From the cell containing the given text, extract its center point as [x, y] coordinate. 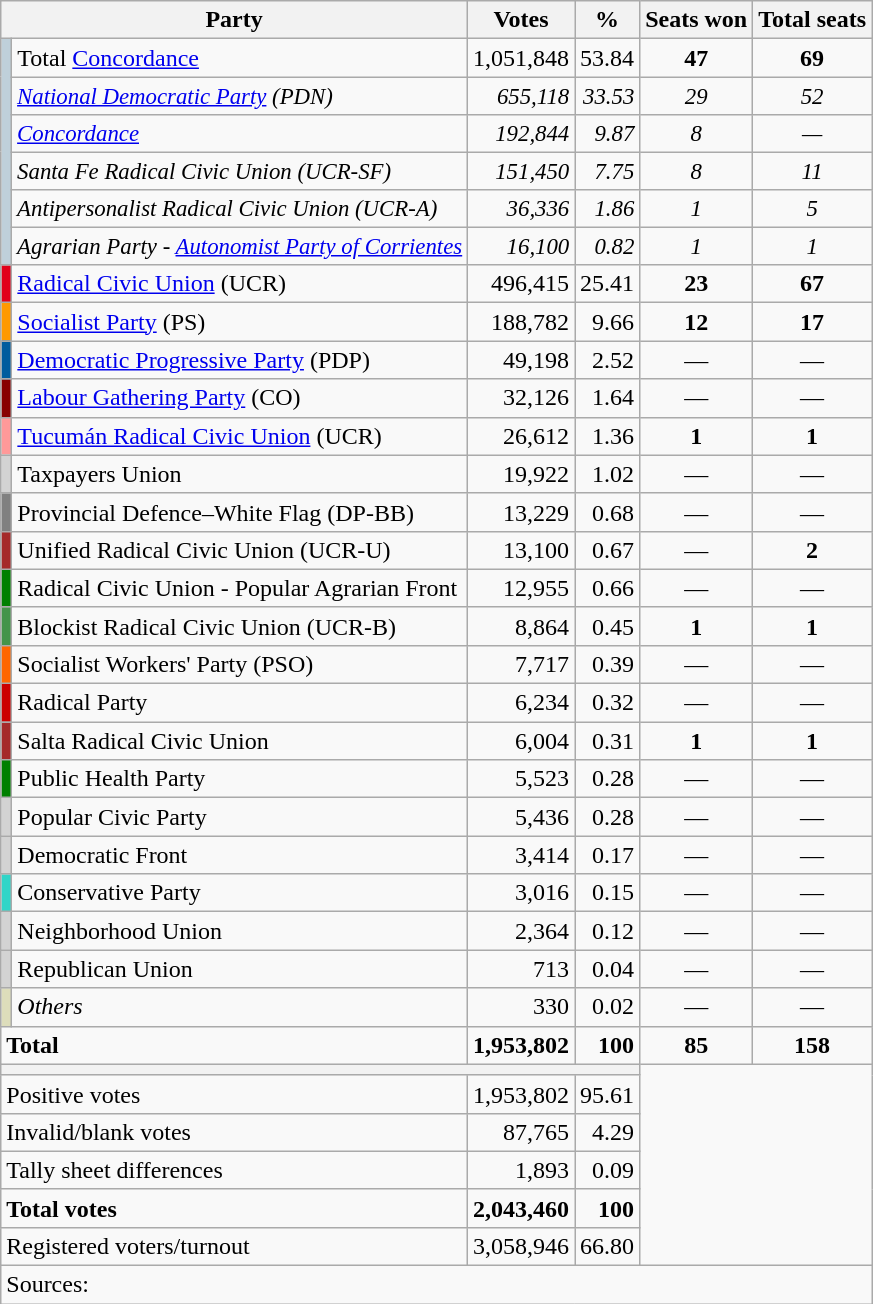
Salta Radical Civic Union [240, 741]
1,051,848 [520, 58]
0.45 [608, 626]
7,717 [520, 664]
0.09 [608, 1170]
Total [234, 1045]
Total seats [812, 20]
Others [240, 1007]
16,100 [520, 246]
National Democratic Party (PDN) [240, 96]
32,126 [520, 398]
6,004 [520, 741]
1.64 [608, 398]
33.53 [608, 96]
13,100 [520, 550]
0.68 [608, 512]
19,922 [520, 474]
1,893 [520, 1170]
11 [812, 171]
29 [696, 96]
0.32 [608, 703]
87,765 [520, 1132]
Concordance [240, 133]
5,523 [520, 779]
330 [520, 1007]
Unified Radical Civic Union (UCR-U) [240, 550]
5 [812, 209]
% [608, 20]
66.80 [608, 1246]
Popular Civic Party [240, 817]
Votes [520, 20]
52 [812, 96]
0.04 [608, 969]
26,612 [520, 436]
188,782 [520, 322]
0.31 [608, 741]
Total Concordance [240, 58]
0.82 [608, 246]
13,229 [520, 512]
0.39 [608, 664]
0.15 [608, 893]
49,198 [520, 360]
1.86 [608, 209]
3,016 [520, 893]
2 [812, 550]
2.52 [608, 360]
Taxpayers Union [240, 474]
1.36 [608, 436]
12,955 [520, 588]
Radical Civic Union (UCR) [240, 284]
Santa Fe Radical Civic Union (UCR-SF) [240, 171]
7.75 [608, 171]
1.02 [608, 474]
Tally sheet differences [234, 1170]
Radical Civic Union - Popular Agrarian Front [240, 588]
Socialist Workers' Party (PSO) [240, 664]
Provincial Defence–White Flag (DP-BB) [240, 512]
Registered voters/turnout [234, 1246]
158 [812, 1045]
3,414 [520, 855]
0.67 [608, 550]
Republican Union [240, 969]
Party [234, 20]
5,436 [520, 817]
36,336 [520, 209]
Conservative Party [240, 893]
69 [812, 58]
3,058,946 [520, 1246]
Seats won [696, 20]
53.84 [608, 58]
Positive votes [234, 1094]
Public Health Party [240, 779]
192,844 [520, 133]
85 [696, 1045]
Tucumán Radical Civic Union (UCR) [240, 436]
2,043,460 [520, 1208]
0.17 [608, 855]
Democratic Progressive Party (PDP) [240, 360]
Total votes [234, 1208]
Agrarian Party - Autonomist Party of Corrientes [240, 246]
Labour Gathering Party (CO) [240, 398]
0.02 [608, 1007]
496,415 [520, 284]
Socialist Party (PS) [240, 322]
0.12 [608, 931]
Sources: [436, 1285]
151,450 [520, 171]
95.61 [608, 1094]
0.66 [608, 588]
9.87 [608, 133]
Antipersonalist Radical Civic Union (UCR-A) [240, 209]
25.41 [608, 284]
12 [696, 322]
47 [696, 58]
9.66 [608, 322]
Radical Party [240, 703]
655,118 [520, 96]
713 [520, 969]
67 [812, 284]
2,364 [520, 931]
6,234 [520, 703]
17 [812, 322]
23 [696, 284]
Blockist Radical Civic Union (UCR-B) [240, 626]
8,864 [520, 626]
Democratic Front [240, 855]
Invalid/blank votes [234, 1132]
4.29 [608, 1132]
Neighborhood Union [240, 931]
